Provide the (X, Y) coordinate of the cell's center where the given text is located.  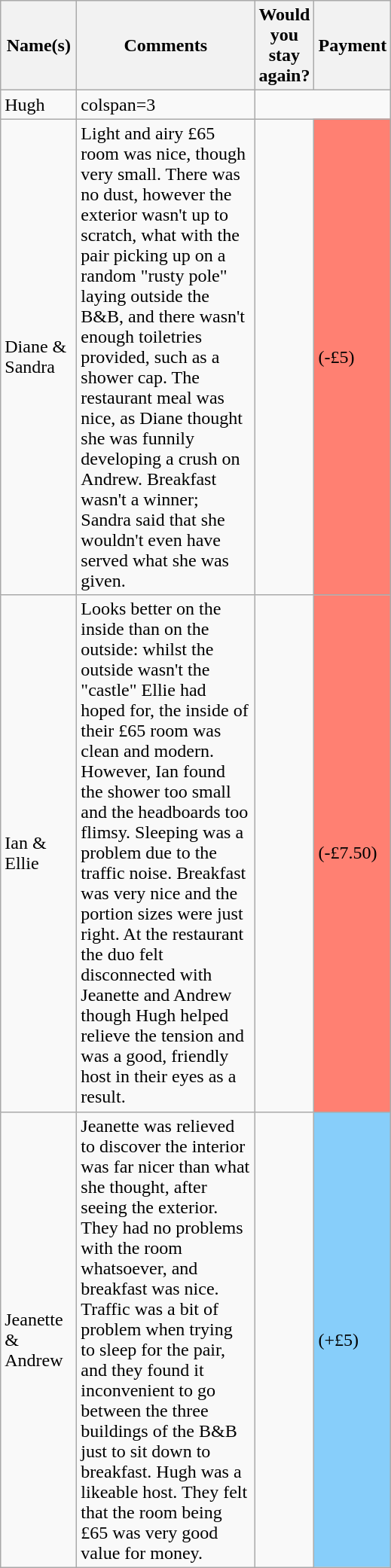
colspan=3 (166, 105)
Ian & Ellie (39, 853)
(-£5) (353, 357)
Name(s) (39, 45)
Would you stay again? (285, 45)
(-£7.50) (353, 853)
Jeanette & Andrew (39, 1339)
Diane & Sandra (39, 357)
Hugh (39, 105)
Comments (166, 45)
Payment (353, 45)
(+£5) (353, 1339)
